Identify which cell holds the provided text, then report its (X, Y) central coordinate. 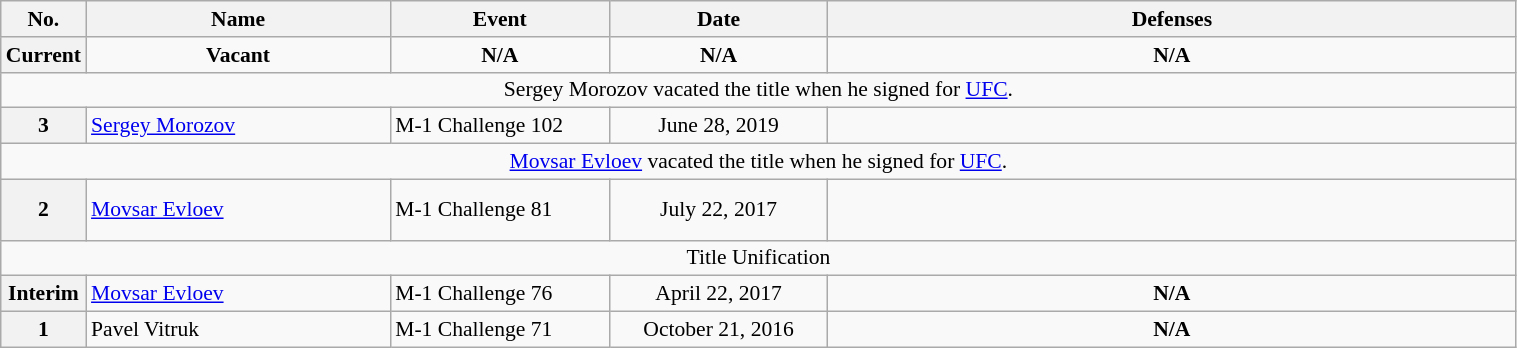
October 21, 2016 (718, 330)
Title Unification (758, 258)
M-1 Challenge 71 (500, 330)
April 22, 2017 (718, 294)
M-1 Challenge 102 (500, 126)
Defenses (1172, 19)
M-1 Challenge 76 (500, 294)
Sergey Morozov vacated the title when he signed for UFC. (758, 90)
Name (238, 19)
2 (44, 210)
1 (44, 330)
3 (44, 126)
No. (44, 19)
Sergey Morozov (238, 126)
Event (500, 19)
Current (44, 55)
July 22, 2017 (718, 210)
M-1 Challenge 81 (500, 210)
Vacant (238, 55)
June 28, 2019 (718, 126)
Interim (44, 294)
Date (718, 19)
Movsar Evloev vacated the title when he signed for UFC. (758, 162)
Pavel Vitruk (238, 330)
